Return [x, y] of the center of cell containing provided text 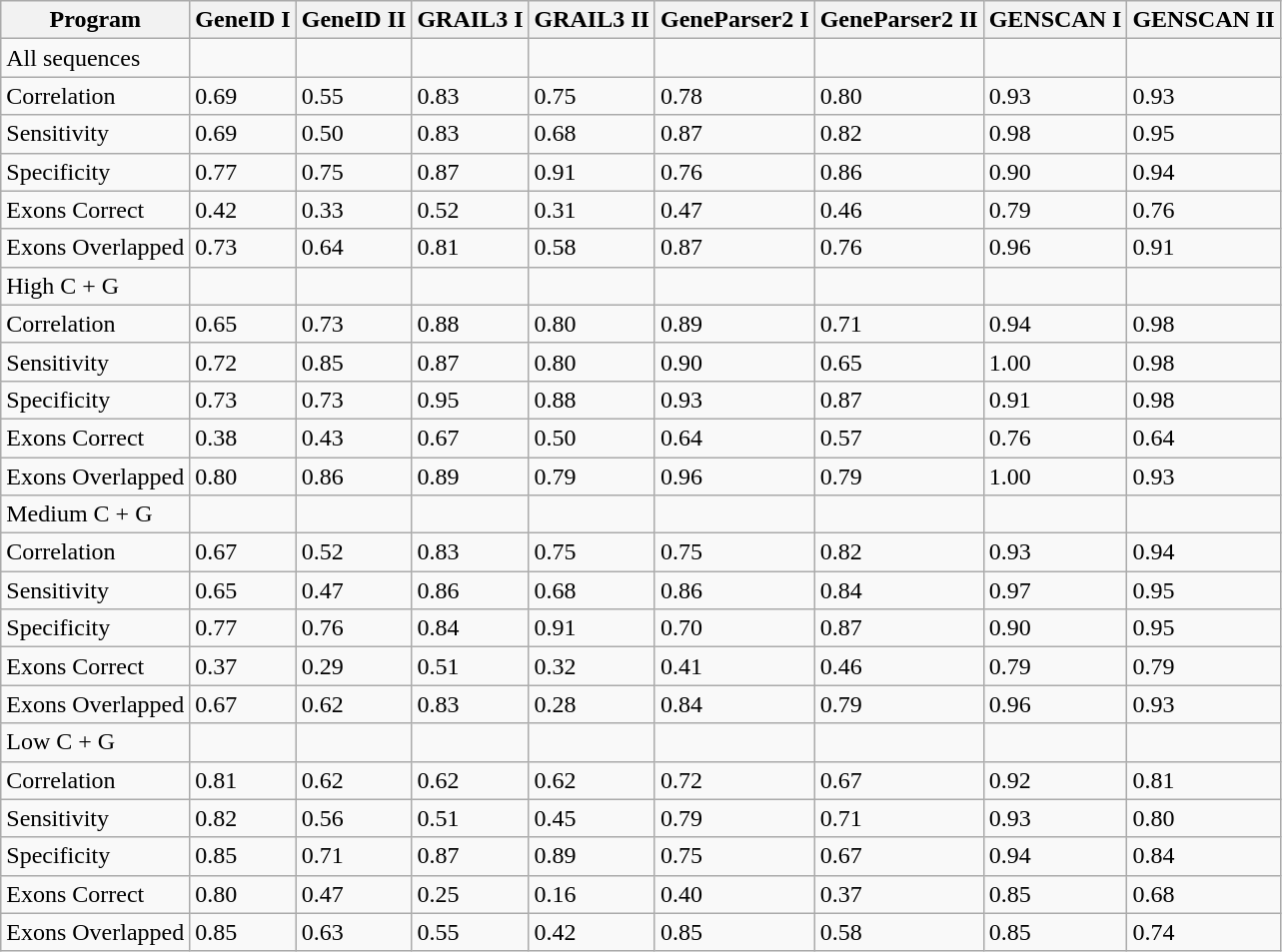
GENSCAN I [1055, 20]
0.25 [470, 894]
0.38 [243, 438]
0.43 [354, 438]
GeneID I [243, 20]
GeneParser2 II [899, 20]
0.32 [592, 666]
Low C + G [96, 742]
0.57 [899, 438]
0.70 [734, 628]
0.29 [354, 666]
GeneID II [354, 20]
0.56 [354, 818]
0.45 [592, 818]
High C + G [96, 286]
0.40 [734, 894]
0.74 [1203, 932]
0.78 [734, 96]
0.33 [354, 210]
GeneParser2 I [734, 20]
Program [96, 20]
GRAIL3 I [470, 20]
GENSCAN II [1203, 20]
0.28 [592, 704]
0.31 [592, 210]
Medium C + G [96, 514]
GRAIL3 II [592, 20]
0.92 [1055, 780]
All sequences [96, 58]
0.63 [354, 932]
0.97 [1055, 590]
0.16 [592, 894]
0.41 [734, 666]
